Locate the cell with the specified text and output its (X, Y) center coordinate. 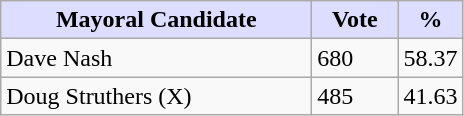
41.63 (430, 96)
% (430, 20)
Doug Struthers (X) (156, 96)
680 (355, 58)
485 (355, 96)
Mayoral Candidate (156, 20)
Vote (355, 20)
58.37 (430, 58)
Dave Nash (156, 58)
